From the cell containing the given text, extract its center point as [X, Y] coordinate. 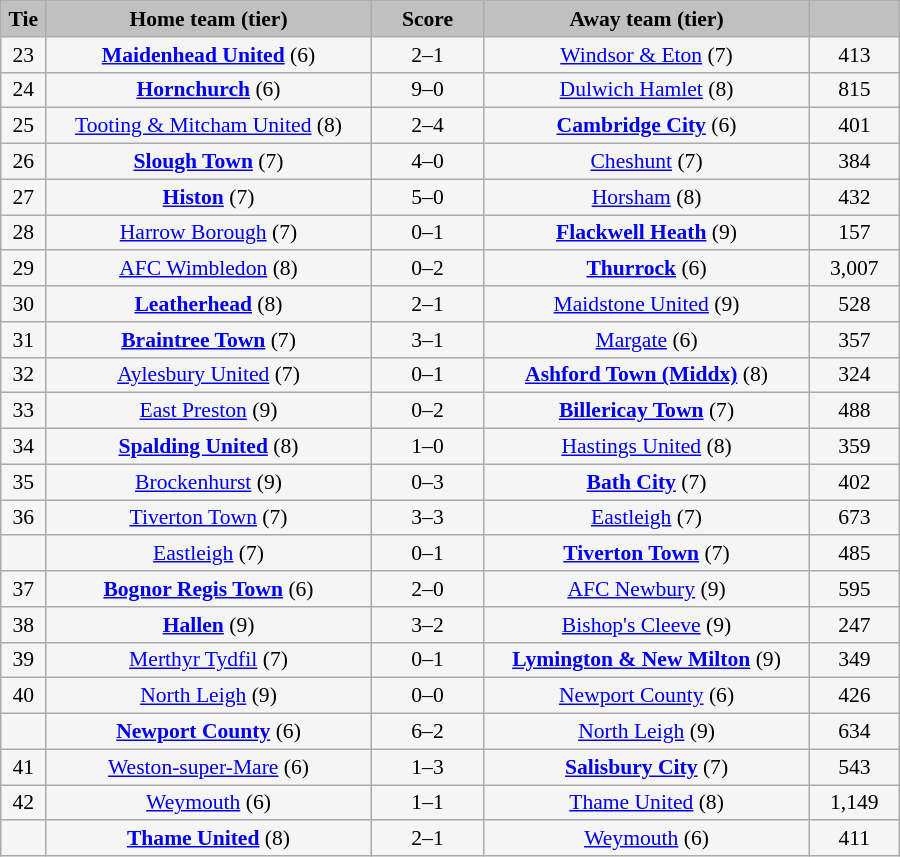
815 [854, 90]
1–0 [427, 447]
Lymington & New Milton (9) [647, 660]
543 [854, 767]
0–3 [427, 482]
6–2 [427, 732]
485 [854, 554]
349 [854, 660]
26 [24, 162]
36 [24, 518]
1–3 [427, 767]
402 [854, 482]
359 [854, 447]
1,149 [854, 803]
3,007 [854, 269]
AFC Newbury (9) [647, 589]
27 [24, 197]
413 [854, 55]
Maidenhead United (6) [209, 55]
Braintree Town (7) [209, 340]
37 [24, 589]
2–4 [427, 126]
Harrow Borough (7) [209, 233]
Histon (7) [209, 197]
Hastings United (8) [647, 447]
Brockenhurst (9) [209, 482]
401 [854, 126]
357 [854, 340]
432 [854, 197]
Maidstone United (9) [647, 304]
426 [854, 696]
Cheshunt (7) [647, 162]
Leatherhead (8) [209, 304]
40 [24, 696]
31 [24, 340]
Flackwell Heath (9) [647, 233]
30 [24, 304]
39 [24, 660]
634 [854, 732]
Cambridge City (6) [647, 126]
384 [854, 162]
Salisbury City (7) [647, 767]
East Preston (9) [209, 411]
Bath City (7) [647, 482]
42 [24, 803]
35 [24, 482]
34 [24, 447]
Merthyr Tydfil (7) [209, 660]
3–1 [427, 340]
Tooting & Mitcham United (8) [209, 126]
33 [24, 411]
38 [24, 625]
157 [854, 233]
3–3 [427, 518]
2–0 [427, 589]
Bognor Regis Town (6) [209, 589]
Hallen (9) [209, 625]
247 [854, 625]
23 [24, 55]
1–1 [427, 803]
3–2 [427, 625]
4–0 [427, 162]
Home team (tier) [209, 19]
32 [24, 375]
528 [854, 304]
5–0 [427, 197]
673 [854, 518]
595 [854, 589]
Horsham (8) [647, 197]
488 [854, 411]
324 [854, 375]
25 [24, 126]
24 [24, 90]
0–0 [427, 696]
41 [24, 767]
9–0 [427, 90]
Hornchurch (6) [209, 90]
Away team (tier) [647, 19]
Dulwich Hamlet (8) [647, 90]
Slough Town (7) [209, 162]
AFC Wimbledon (8) [209, 269]
Tie [24, 19]
Aylesbury United (7) [209, 375]
29 [24, 269]
Ashford Town (Middx) (8) [647, 375]
Bishop's Cleeve (9) [647, 625]
Windsor & Eton (7) [647, 55]
Score [427, 19]
Weston-super-Mare (6) [209, 767]
Thurrock (6) [647, 269]
411 [854, 839]
Spalding United (8) [209, 447]
Margate (6) [647, 340]
Billericay Town (7) [647, 411]
28 [24, 233]
